Locate the cell with the specified text and output its [x, y] center coordinate. 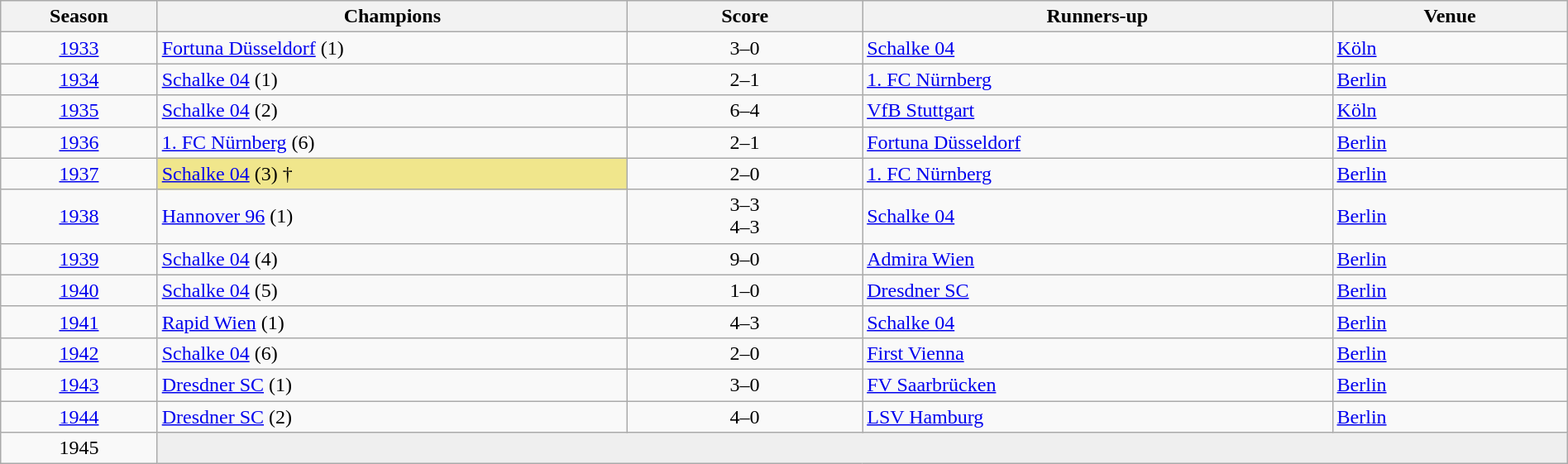
9–0 [745, 259]
Rapid Wien (1) [392, 322]
Dresdner SC (1) [392, 385]
Dresdner SC [1097, 290]
Hannover 96 (1) [392, 217]
Runners-up [1097, 17]
3–3 4–3 [745, 217]
4–3 [745, 322]
1936 [79, 142]
1934 [79, 79]
Score [745, 17]
Dresdner SC (2) [392, 416]
Schalke 04 (4) [392, 259]
6–4 [745, 111]
Schalke 04 (1) [392, 79]
Schalke 04 (6) [392, 353]
1938 [79, 217]
1935 [79, 111]
LSV Hamburg [1097, 416]
Admira Wien [1097, 259]
FV Saarbrücken [1097, 385]
4–0 [745, 416]
1940 [79, 290]
1945 [79, 448]
First Vienna [1097, 353]
1933 [79, 48]
Champions [392, 17]
Season [79, 17]
1943 [79, 385]
Venue [1450, 17]
Schalke 04 (3) † [392, 174]
1941 [79, 322]
Fortuna Düsseldorf (1) [392, 48]
1939 [79, 259]
Schalke 04 (5) [392, 290]
1. FC Nürnberg (6) [392, 142]
1937 [79, 174]
1–0 [745, 290]
1942 [79, 353]
Schalke 04 (2) [392, 111]
Fortuna Düsseldorf [1097, 142]
VfB Stuttgart [1097, 111]
1944 [79, 416]
